Identify which cell holds the provided text, then report its [x, y] central coordinate. 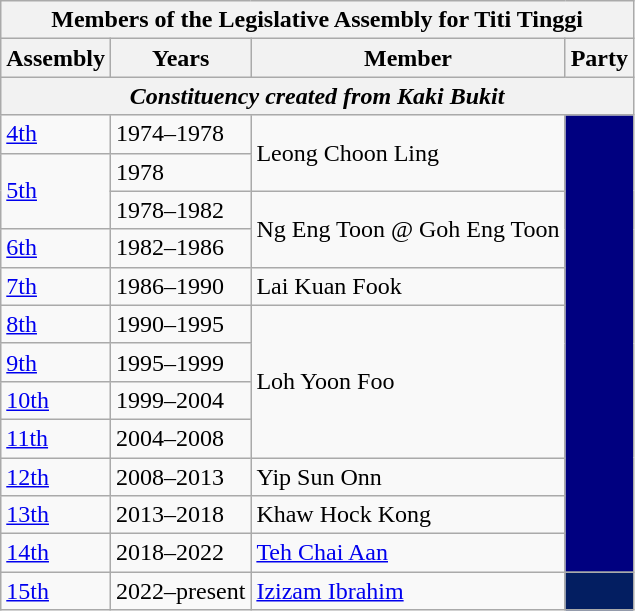
1999–2004 [180, 400]
Members of the Legislative Assembly for Titi Tinggi [318, 20]
12th [56, 477]
1995–1999 [180, 362]
6th [56, 248]
Yip Sun Onn [408, 477]
2004–2008 [180, 438]
Party [599, 58]
Constituency created from Kaki Bukit [318, 96]
10th [56, 400]
1986–1990 [180, 286]
14th [56, 553]
4th [56, 134]
1990–1995 [180, 324]
2008–2013 [180, 477]
5th [56, 191]
Teh Chai Aan [408, 553]
15th [56, 591]
Khaw Hock Kong [408, 515]
13th [56, 515]
1978–1982 [180, 210]
9th [56, 362]
Member [408, 58]
1974–1978 [180, 134]
Lai Kuan Fook [408, 286]
2013–2018 [180, 515]
1978 [180, 172]
Ng Eng Toon @ Goh Eng Toon [408, 229]
Assembly [56, 58]
11th [56, 438]
1982–1986 [180, 248]
7th [56, 286]
2018–2022 [180, 553]
8th [56, 324]
Izizam Ibrahim [408, 591]
2022–present [180, 591]
Loh Yoon Foo [408, 381]
Years [180, 58]
Leong Choon Ling [408, 153]
